Search for the cell housing the specified text and yield its [x, y] center coordinate. 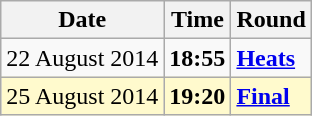
19:20 [198, 96]
Round [271, 20]
25 August 2014 [82, 96]
Date [82, 20]
Final [271, 96]
18:55 [198, 58]
Time [198, 20]
22 August 2014 [82, 58]
Heats [271, 58]
